Provide the (x, y) coordinate of the cell's center where the given text is located.  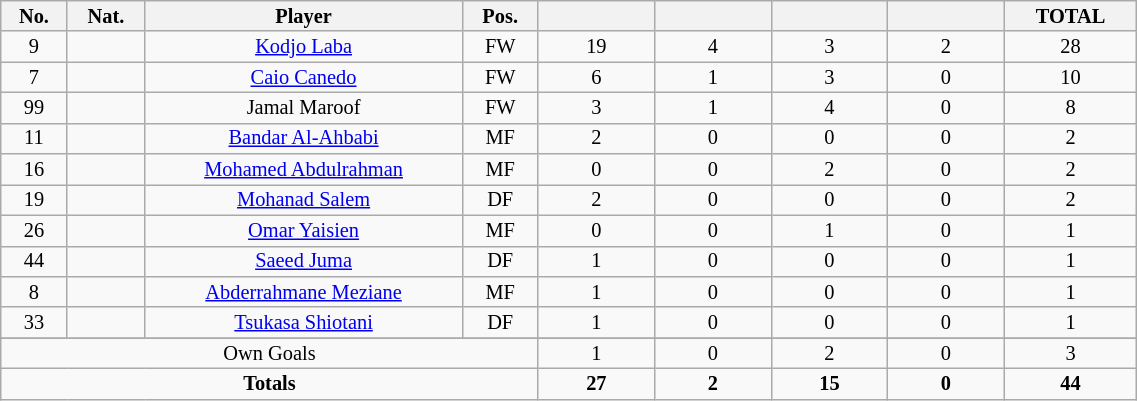
Caio Canedo (304, 78)
Own Goals (270, 354)
Kodjo Laba (304, 46)
No. (34, 16)
Tsukasa Shiotani (304, 322)
15 (830, 384)
6 (596, 78)
Bandar Al-Ahbabi (304, 138)
TOTAL (1070, 16)
7 (34, 78)
Mohanad Salem (304, 200)
Jamal Maroof (304, 108)
Player (304, 16)
Totals (270, 384)
16 (34, 170)
Pos. (500, 16)
9 (34, 46)
Abderrahmane Meziane (304, 292)
Saeed Juma (304, 262)
Nat. (106, 16)
Omar Yaisien (304, 230)
28 (1070, 46)
33 (34, 322)
26 (34, 230)
11 (34, 138)
10 (1070, 78)
Mohamed Abdulrahman (304, 170)
27 (596, 384)
99 (34, 108)
